Return the (X, Y) coordinate for the center point of the cell that contains the specified text.  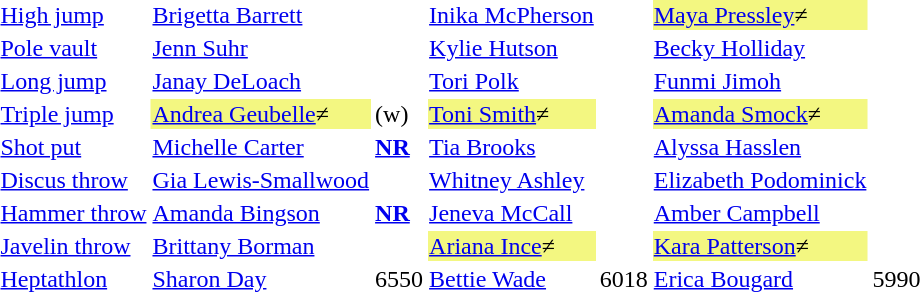
Brittany Borman (261, 246)
Inika McPherson (512, 15)
Alyssa Hasslen (760, 147)
Amanda Smock≠ (760, 114)
Andrea Geubelle≠ (261, 114)
Kara Patterson≠ (760, 246)
Michelle Carter (261, 147)
Ariana Ince≠ (512, 246)
Brigetta Barrett (261, 15)
Maya Pressley≠ (760, 15)
Kylie Hutson (512, 48)
Toni Smith≠ (512, 114)
(w) (400, 114)
Amanda Bingson (261, 213)
Tori Polk (512, 81)
Gia Lewis-Smallwood (261, 180)
Janay DeLoach (261, 81)
Jeneva McCall (512, 213)
Jenn Suhr (261, 48)
Whitney Ashley (512, 180)
Elizabeth Podominick (760, 180)
Funmi Jimoh (760, 81)
Tia Brooks (512, 147)
Amber Campbell (760, 213)
Becky Holliday (760, 48)
